Extract the (X, Y) coordinate from the center of the cell holding the provided text.  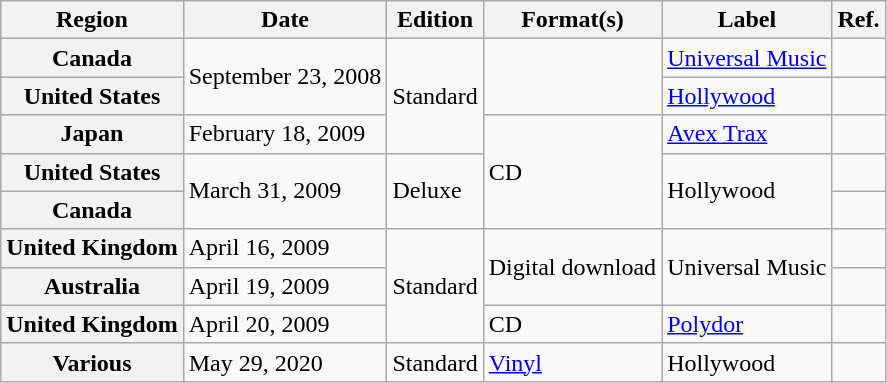
February 18, 2009 (285, 134)
Edition (435, 20)
September 23, 2008 (285, 77)
Format(s) (572, 20)
Digital download (572, 267)
Polydor (747, 324)
Label (747, 20)
Australia (92, 286)
April 16, 2009 (285, 248)
Region (92, 20)
Vinyl (572, 362)
Various (92, 362)
April 19, 2009 (285, 286)
Ref. (858, 20)
May 29, 2020 (285, 362)
Date (285, 20)
Deluxe (435, 191)
March 31, 2009 (285, 191)
Japan (92, 134)
April 20, 2009 (285, 324)
Avex Trax (747, 134)
